Pinpoint the cell where the given text exists, returning its (x, y) midpoint coordinate. 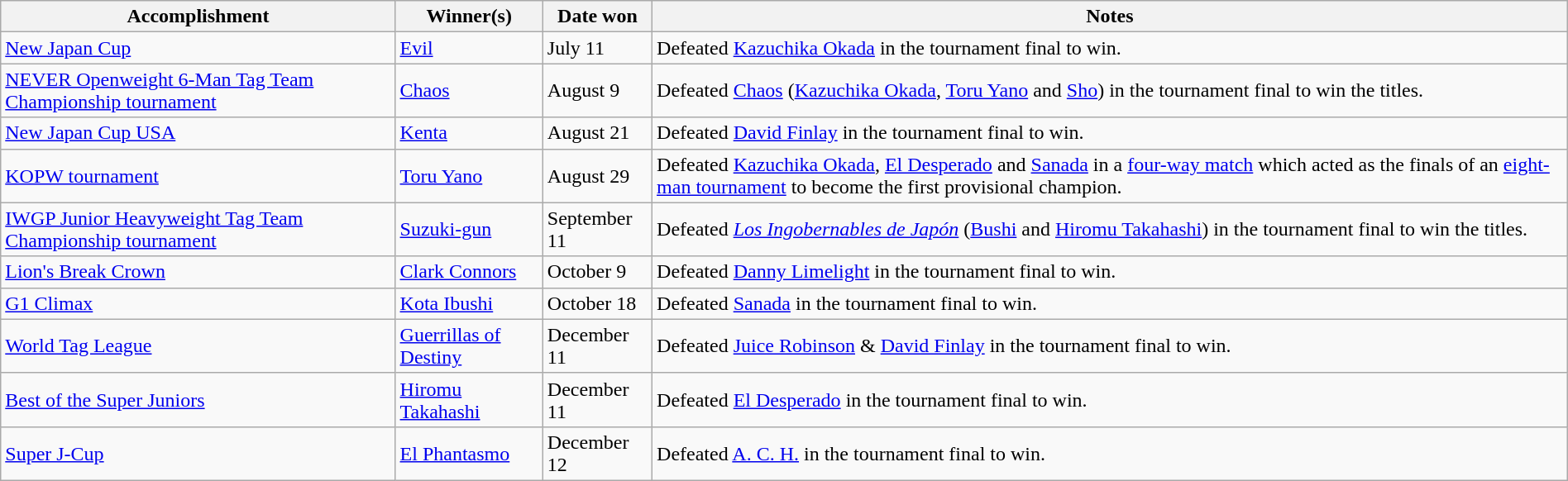
September 11 (597, 230)
Date won (597, 17)
Hiromu Takahashi (469, 400)
Guerrillas of Destiny (469, 345)
KOPW tournament (198, 175)
Toru Yano (469, 175)
December 12 (597, 453)
October 18 (597, 303)
IWGP Junior Heavyweight Tag Team Championship tournament (198, 230)
New Japan Cup (198, 48)
Kota Ibushi (469, 303)
August 9 (597, 91)
Kenta (469, 133)
Lion's Break Crown (198, 272)
August 29 (597, 175)
New Japan Cup USA (198, 133)
Winner(s) (469, 17)
G1 Climax (198, 303)
NEVER Openweight 6-Man Tag Team Championship tournament (198, 91)
October 9 (597, 272)
Super J-Cup (198, 453)
Evil (469, 48)
Defeated Sanada in the tournament final to win. (1110, 303)
Defeated Juice Robinson & David Finlay in the tournament final to win. (1110, 345)
Defeated Chaos (Kazuchika Okada, Toru Yano and Sho) in the tournament final to win the titles. (1110, 91)
Notes (1110, 17)
Best of the Super Juniors (198, 400)
Defeated David Finlay in the tournament final to win. (1110, 133)
World Tag League (198, 345)
Accomplishment (198, 17)
Defeated Danny Limelight in the tournament final to win. (1110, 272)
Suzuki-gun (469, 230)
August 21 (597, 133)
July 11 (597, 48)
Defeated A. C. H. in the tournament final to win. (1110, 453)
Chaos (469, 91)
Defeated Los Ingobernables de Japón (Bushi and Hiromu Takahashi) in the tournament final to win the titles. (1110, 230)
Clark Connors (469, 272)
El Phantasmo (469, 453)
Defeated El Desperado in the tournament final to win. (1110, 400)
Defeated Kazuchika Okada in the tournament final to win. (1110, 48)
